Return the (x, y) coordinate for the center point of the cell that contains the specified text.  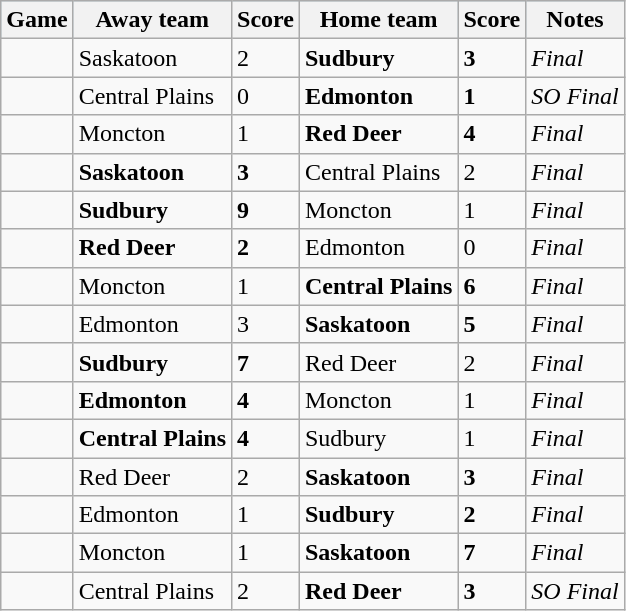
Home team (378, 20)
9 (266, 210)
5 (492, 324)
Away team (152, 20)
6 (492, 286)
Game (37, 20)
Notes (575, 20)
